For the text-containing cell, return its midpoint in (x, y) coordinate format. 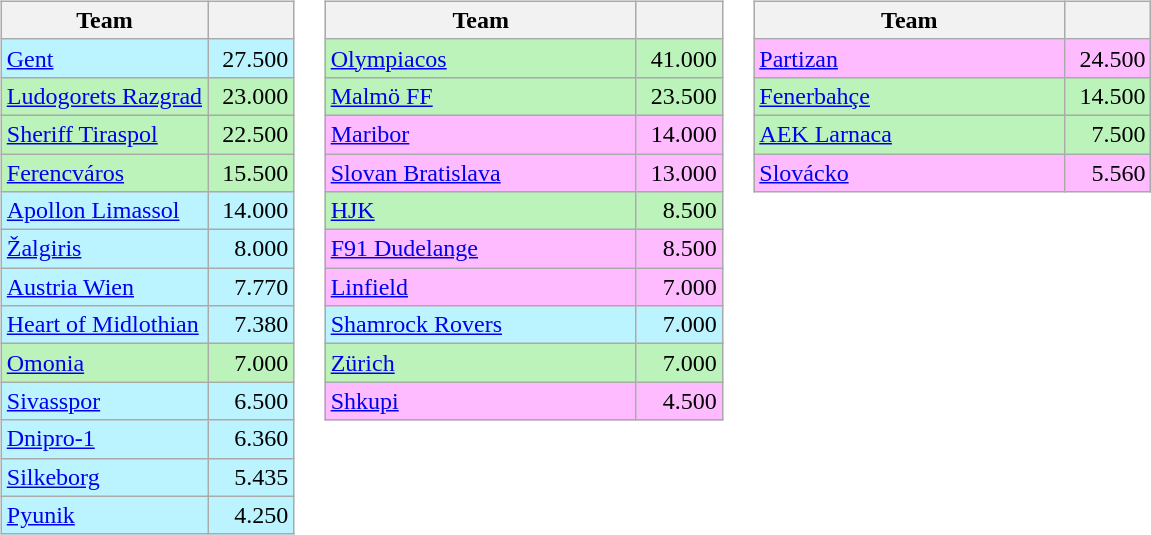
Gent (104, 58)
F91 Dudelange (480, 249)
7.500 (1108, 134)
AEK Larnaca (910, 134)
6.360 (251, 439)
Fenerbahçe (910, 96)
Pyunik (104, 515)
Olympiacos (480, 58)
23.500 (679, 96)
Slovan Bratislava (480, 173)
Zürich (480, 363)
13.000 (679, 173)
Sheriff Tiraspol (104, 134)
Apollon Limassol (104, 211)
Maribor (480, 134)
HJK (480, 211)
Ferencváros (104, 173)
27.500 (251, 58)
Žalgiris (104, 249)
14.500 (1108, 96)
6.500 (251, 401)
Linfield (480, 287)
Austria Wien (104, 287)
22.500 (251, 134)
8.000 (251, 249)
Slovácko (910, 173)
Malmö FF (480, 96)
24.500 (1108, 58)
Shamrock Rovers (480, 325)
7.380 (251, 325)
5.560 (1108, 173)
5.435 (251, 477)
7.770 (251, 287)
Partizan (910, 58)
Silkeborg (104, 477)
Dnipro-1 (104, 439)
23.000 (251, 96)
15.500 (251, 173)
Omonia (104, 363)
4.250 (251, 515)
Sivasspor (104, 401)
41.000 (679, 58)
Shkupi (480, 401)
Heart of Midlothian (104, 325)
Ludogorets Razgrad (104, 96)
4.500 (679, 401)
